Pinpoint the cell where the given text exists, returning its [X, Y] midpoint coordinate. 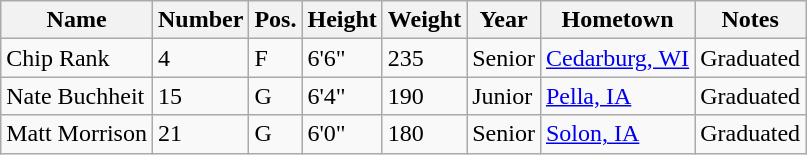
15 [200, 96]
Pella, IA [617, 96]
Name [77, 20]
6'4" [342, 96]
Cedarburg, WI [617, 58]
F [276, 58]
4 [200, 58]
180 [424, 134]
Pos. [276, 20]
Nate Buchheit [77, 96]
Year [504, 20]
6'0" [342, 134]
Number [200, 20]
Chip Rank [77, 58]
235 [424, 58]
Hometown [617, 20]
Height [342, 20]
21 [200, 134]
Weight [424, 20]
Junior [504, 96]
6'6" [342, 58]
190 [424, 96]
Matt Morrison [77, 134]
Solon, IA [617, 134]
Notes [750, 20]
